Pinpoint the cell where the given text exists, returning its [X, Y] midpoint coordinate. 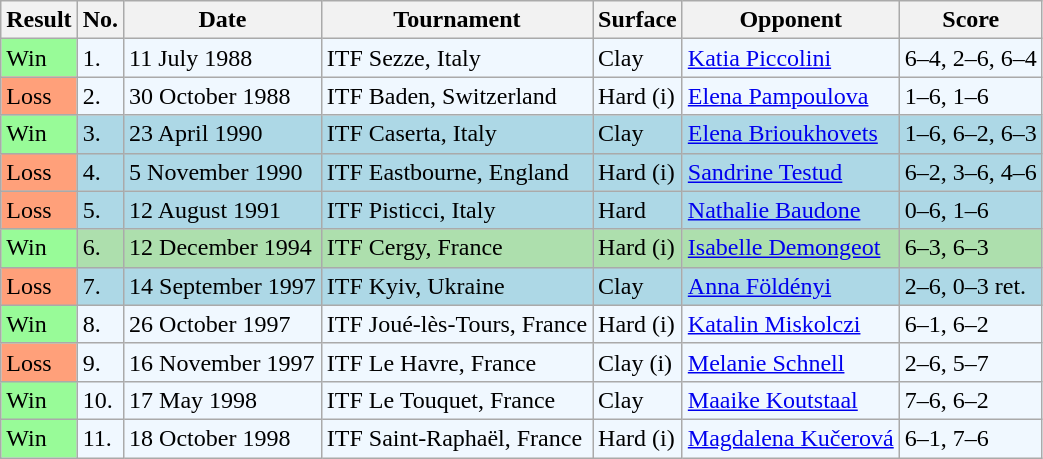
Elena Brioukhovets [790, 134]
Nathalie Baudone [790, 210]
6–4, 2–6, 6–4 [970, 58]
ITF Caserta, Italy [456, 134]
18 October 1998 [223, 438]
2–6, 5–7 [970, 362]
0–6, 1–6 [970, 210]
14 September 1997 [223, 286]
ITF Pisticci, Italy [456, 210]
1–6, 6–2, 6–3 [970, 134]
Maaike Koutstaal [790, 400]
Score [970, 20]
ITF Saint-Raphaël, France [456, 438]
No. [100, 20]
Sandrine Testud [790, 172]
5 November 1990 [223, 172]
6–2, 3–6, 4–6 [970, 172]
Clay (i) [638, 362]
Tournament [456, 20]
26 October 1997 [223, 324]
Magdalena Kučerová [790, 438]
Isabelle Demongeot [790, 248]
11 July 1988 [223, 58]
8. [100, 324]
Surface [638, 20]
30 October 1988 [223, 96]
ITF Sezze, Italy [456, 58]
6. [100, 248]
6–3, 6–3 [970, 248]
ITF Cergy, France [456, 248]
11. [100, 438]
Hard [638, 210]
2–6, 0–3 ret. [970, 286]
Date [223, 20]
ITF Kyiv, Ukraine [456, 286]
ITF Le Havre, France [456, 362]
7. [100, 286]
7–6, 6–2 [970, 400]
4. [100, 172]
Anna Földényi [790, 286]
9. [100, 362]
12 December 1994 [223, 248]
Elena Pampoulova [790, 96]
6–1, 7–6 [970, 438]
Katalin Miskolczi [790, 324]
5. [100, 210]
Result [39, 20]
10. [100, 400]
Melanie Schnell [790, 362]
1. [100, 58]
6–1, 6–2 [970, 324]
Opponent [790, 20]
3. [100, 134]
Katia Piccolini [790, 58]
ITF Eastbourne, England [456, 172]
2. [100, 96]
16 November 1997 [223, 362]
ITF Le Touquet, France [456, 400]
ITF Baden, Switzerland [456, 96]
1–6, 1–6 [970, 96]
12 August 1991 [223, 210]
23 April 1990 [223, 134]
ITF Joué-lès-Tours, France [456, 324]
17 May 1998 [223, 400]
